Output the [X, Y] coordinate of the center of the cell containing the given text.  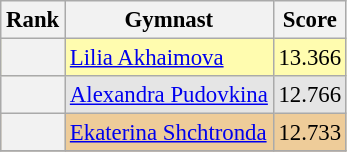
12.733 [310, 133]
13.366 [310, 58]
Ekaterina Shchtronda [170, 133]
Lilia Akhaimova [170, 58]
Alexandra Pudovkina [170, 95]
Rank [33, 20]
Gymnast [170, 20]
12.766 [310, 95]
Score [310, 20]
